Return (X, Y) of the center of cell containing provided text 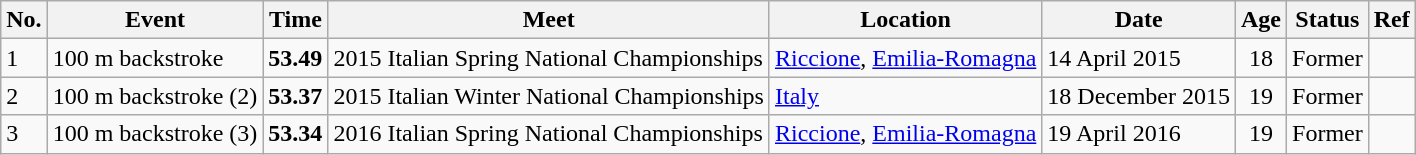
Meet (549, 20)
Status (1328, 20)
No. (24, 20)
100 m backstroke (3) (155, 134)
Ref (1392, 20)
Event (155, 20)
100 m backstroke (2) (155, 96)
1 (24, 58)
19 April 2016 (1139, 134)
Location (905, 20)
14 April 2015 (1139, 58)
Date (1139, 20)
Age (1260, 20)
2015 Italian Spring National Championships (549, 58)
18 (1260, 58)
3 (24, 134)
18 December 2015 (1139, 96)
2016 Italian Spring National Championships (549, 134)
100 m backstroke (155, 58)
Time (296, 20)
53.34 (296, 134)
53.37 (296, 96)
2015 Italian Winter National Championships (549, 96)
2 (24, 96)
53.49 (296, 58)
Italy (905, 96)
